Provide the [X, Y] coordinate of the cell's center where the given text is located.  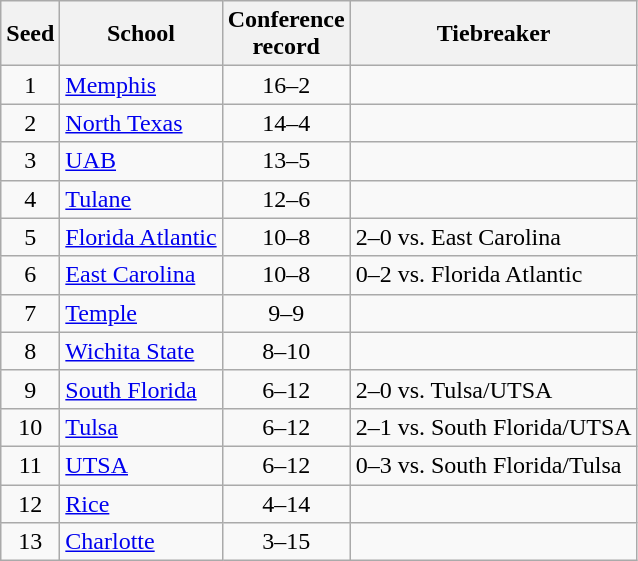
East Carolina [141, 275]
Wichita State [141, 351]
UAB [141, 161]
1 [30, 85]
South Florida [141, 389]
12 [30, 503]
11 [30, 465]
4 [30, 199]
Tiebreaker [494, 34]
2–0 vs. East Carolina [494, 237]
Tulsa [141, 427]
16–2 [286, 85]
14–4 [286, 123]
2 [30, 123]
5 [30, 237]
9–9 [286, 313]
3 [30, 161]
2–0 vs. Tulsa/UTSA [494, 389]
Temple [141, 313]
8–10 [286, 351]
8 [30, 351]
3–15 [286, 542]
4–14 [286, 503]
Charlotte [141, 542]
Florida Atlantic [141, 237]
13–5 [286, 161]
North Texas [141, 123]
Rice [141, 503]
Seed [30, 34]
10 [30, 427]
13 [30, 542]
0–3 vs. South Florida/Tulsa [494, 465]
7 [30, 313]
0–2 vs. Florida Atlantic [494, 275]
9 [30, 389]
Conferencerecord [286, 34]
6 [30, 275]
2–1 vs. South Florida/UTSA [494, 427]
12–6 [286, 199]
School [141, 34]
Tulane [141, 199]
Memphis [141, 85]
UTSA [141, 465]
